Return the [x, y] coordinate for the center point of the cell that contains the specified text.  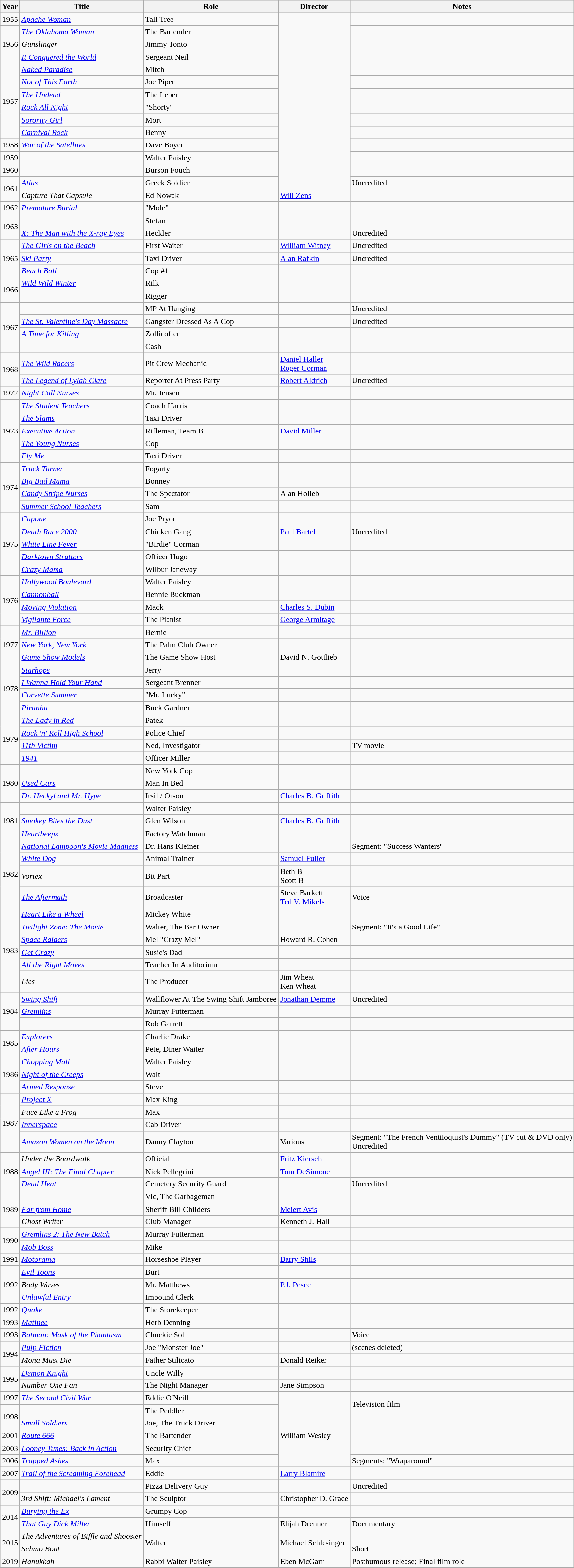
Beach Ball [82, 271]
Various [314, 1141]
Steve BarkettTed V. Mikels [314, 897]
Schmo Boat [82, 1549]
Unlawful Entry [82, 1297]
That Guy Dick Miller [82, 1524]
Bernie [211, 632]
Security Chief [211, 1448]
Heckler [211, 233]
Mel "Crazy Mel" [211, 939]
Mob Boss [82, 1247]
Body Waves [82, 1285]
Jim WheatKen Wheat [314, 981]
Ned, Investigator [211, 745]
William Witney [314, 246]
"Mr. Lucky" [211, 695]
Burson Fouch [211, 170]
Big Bad Mama [82, 481]
Twilight Zone: The Movie [82, 927]
2001 [10, 1436]
Candy Stripe Nurses [82, 494]
Nick Pellegrini [211, 1171]
Carnival Rock [82, 132]
Ghost Writer [82, 1222]
The St. Valentine's Day Massacre [82, 321]
2015 [10, 1543]
The Night Manager [211, 1385]
Bonney [211, 481]
1968 [10, 370]
Officer Hugo [211, 557]
Glen Wilson [211, 821]
1955 [10, 19]
Batman: Mask of the Phantasm [82, 1335]
1989 [10, 1209]
Mickey White [211, 914]
Jerry [211, 670]
Barry Shils [314, 1259]
Night Call Nurses [82, 393]
Bennie Buckman [211, 595]
1966 [10, 290]
Sergeant Brenner [211, 682]
Motorama [82, 1259]
David N. Gottlieb [314, 657]
Space Raiders [82, 939]
Explorers [82, 1037]
Eddie [211, 1473]
1995 [10, 1379]
The Undead [82, 95]
Walter [211, 1543]
Donald Reiker [314, 1360]
1957 [10, 101]
Jane Simpson [314, 1385]
Joe, The Truck Driver [211, 1423]
Broadcaster [211, 897]
Director [314, 7]
Sorority Girl [82, 120]
1975 [10, 544]
Teacher In Auditorium [211, 965]
Smokey Bites the Dust [82, 821]
1985 [10, 1043]
Get Crazy [82, 952]
"Mole" [211, 208]
Bit Part [211, 876]
Dead Heat [82, 1184]
Armed Response [82, 1087]
Hanukkah [82, 1561]
The Game Show Host [211, 657]
Angel III: The Final Chapter [82, 1171]
Eben McGarr [314, 1561]
Game Show Models [82, 657]
Dr. Hans Kleiner [211, 846]
Documentary [462, 1524]
Charlie Drake [211, 1037]
The Leper [211, 95]
The Legend of Lylah Clare [82, 381]
Mort [211, 120]
Joe "Monster Joe" [211, 1347]
Samuel Fuller [314, 859]
Amazon Women on the Moon [82, 1141]
Heartbeeps [82, 834]
Swing Shift [82, 999]
1965 [10, 258]
Cop [211, 443]
Cemetery Security Guard [211, 1184]
Ski Party [82, 258]
Robert Aldrich [314, 381]
George Armitage [314, 620]
Cop #1 [211, 271]
3rd Shift: Michael's Lament [82, 1499]
Michael Schlesinger [314, 1543]
Mr. Jensen [211, 393]
Will Zens [314, 195]
Dr. Heckyl and Mr. Hype [82, 796]
Rilk [211, 283]
The Storekeeper [211, 1310]
Max King [211, 1099]
1956 [10, 44]
Fogarty [211, 469]
1987 [10, 1123]
Fritz Kiersch [314, 1159]
Tall Tree [211, 19]
Route 666 [82, 1436]
Kenneth J. Hall [314, 1222]
Lies [82, 981]
Mitch [211, 69]
Cab Driver [211, 1125]
Himself [211, 1524]
Matinee [82, 1322]
Segments: "Wraparound" [462, 1461]
Rifleman, Team B [211, 431]
Steve [211, 1087]
2006 [10, 1461]
Segment: "Success Wanters" [462, 846]
Innerspace [82, 1125]
Gremlins 2: The New Batch [82, 1234]
1967 [10, 327]
Rock 'n' Roll High School [82, 733]
Capone [82, 519]
Elijah Drenner [314, 1524]
Mack [211, 607]
Mr. Matthews [211, 1285]
Television film [462, 1404]
Daniel HallerRoger Corman [314, 363]
Christopher D. Grace [314, 1499]
"Shorty" [211, 107]
Susie's Dad [211, 952]
"Birdie" Corman [211, 544]
National Lampoon's Movie Madness [82, 846]
The Adventures of Biffle and Shooster [82, 1536]
Mike [211, 1247]
Walt [211, 1074]
Corvette Summer [82, 695]
TV movie [462, 745]
Jonathan Demme [314, 999]
1976 [10, 601]
Executive Action [82, 431]
1984 [10, 1011]
Rigger [211, 296]
The Girls on the Beach [82, 246]
1960 [10, 170]
1980 [10, 783]
A Time for Killing [82, 334]
The Aftermath [82, 897]
1977 [10, 645]
1974 [10, 487]
Zollicoffer [211, 334]
Pizza Delivery Guy [211, 1486]
Not of This Earth [82, 82]
Tom DeSimone [314, 1171]
The Producer [211, 981]
1961 [10, 189]
Chuckie Sol [211, 1335]
1998 [10, 1417]
Short [462, 1549]
New York, New York [82, 645]
Official [211, 1159]
Year [10, 7]
1988 [10, 1171]
Herb Denning [211, 1322]
Dave Boyer [211, 145]
1994 [10, 1354]
The Wild Racers [82, 363]
1982 [10, 874]
Rabbi Walter Paisley [211, 1561]
Naked Paradise [82, 69]
The Sculptor [211, 1499]
Used Cars [82, 783]
Paul Bartel [314, 531]
Impound Clerk [211, 1297]
Man In Bed [211, 783]
Quake [82, 1310]
Truck Turner [82, 469]
Burying the Ex [82, 1511]
Chopping Mall [82, 1062]
The Oklahoma Woman [82, 32]
Title [82, 7]
Sergeant Neil [211, 57]
Pit Crew Mechanic [211, 363]
David Miller [314, 431]
Horseshoe Player [211, 1259]
Mona Must Die [82, 1360]
1983 [10, 950]
1958 [10, 145]
Vortex [82, 876]
Gangster Dressed As A Cop [211, 321]
The Palm Club Owner [211, 645]
William Wesley [314, 1436]
Gunslinger [82, 44]
Demon Knight [82, 1373]
1979 [10, 739]
White Dog [82, 859]
White Line Fever [82, 544]
Premature Burial [82, 208]
2019 [10, 1561]
After Hours [82, 1049]
Apache Woman [82, 19]
Uncle Willy [211, 1373]
Vic, The Garbageman [211, 1196]
Fly Me [82, 456]
Darktown Strutters [82, 557]
Starhops [82, 670]
Officer Miller [211, 758]
Greek Soldier [211, 183]
MP At Hanging [211, 309]
1973 [10, 431]
Sheriff Bill Childers [211, 1209]
I Wanna Hold Your Hand [82, 682]
Capture That Capsule [82, 195]
1991 [10, 1259]
Larry Blamire [314, 1473]
Beth BScott B [314, 876]
11th Victim [82, 745]
War of the Satellites [82, 145]
Coach Harris [211, 406]
Grumpy Cop [211, 1511]
The Pianist [211, 620]
Crazy Mama [82, 569]
2007 [10, 1473]
Looney Tunes: Back in Action [82, 1448]
Heart Like a Wheel [82, 914]
Alan Holleb [314, 494]
Evil Toons [82, 1272]
2014 [10, 1517]
Walter, The Bar Owner [211, 927]
Notes [462, 7]
P.J. Pesce [314, 1285]
The Spectator [211, 494]
Club Manager [211, 1222]
Ed Nowak [211, 195]
Patek [211, 720]
Burt [211, 1272]
Project X [82, 1099]
The Young Nurses [82, 443]
1959 [10, 158]
2003 [10, 1448]
Meiert Avis [314, 1209]
Atlas [82, 183]
Eddie O'Neill [211, 1398]
It Conquered the World [82, 57]
1941 [82, 758]
Number One Fan [82, 1385]
1972 [10, 393]
Moving Violation [82, 607]
Chicken Gang [211, 531]
Vigilante Force [82, 620]
1997 [10, 1398]
Summer School Teachers [82, 506]
Far from Home [82, 1209]
Benny [211, 132]
(scenes deleted) [462, 1347]
Howard R. Cohen [314, 939]
Animal Trainer [211, 859]
Segment: "The French Ventiloquist's Dummy" (TV cut & DVD only)Uncredited [462, 1141]
The Second Civil War [82, 1398]
Reporter At Press Party [211, 381]
Danny Clayton [211, 1141]
1962 [10, 208]
Small Soldiers [82, 1423]
Jimmy Tonto [211, 44]
2009 [10, 1492]
Stefan [211, 221]
Trail of the Screaming Forehead [82, 1473]
1990 [10, 1241]
Factory Watchman [211, 834]
The Peddler [211, 1410]
Charles S. Dubin [314, 607]
Irsil / Orson [211, 796]
Sam [211, 506]
Rock All Night [82, 107]
Cash [211, 346]
1981 [10, 821]
Father Stilicato [211, 1360]
All the Right Moves [82, 965]
Cannonball [82, 595]
Joe Pryor [211, 519]
Hollywood Boulevard [82, 582]
New York Cop [211, 771]
Pete, Diner Waiter [211, 1049]
Trapped Ashes [82, 1461]
Pulp Fiction [82, 1347]
Piranha [82, 708]
Face Like a Frog [82, 1112]
X: The Man with the X-ray Eyes [82, 233]
Death Race 2000 [82, 531]
Rob Garrett [211, 1024]
Alan Rafkin [314, 258]
Gremlins [82, 1011]
Police Chief [211, 733]
The Slams [82, 418]
Wild Wild Winter [82, 283]
Wallflower At The Swing Shift Jamboree [211, 999]
The Lady in Red [82, 720]
The Student Teachers [82, 406]
Joe Piper [211, 82]
1978 [10, 689]
Buck Gardner [211, 708]
Segment: "It's a Good Life" [462, 927]
Wilbur Janeway [211, 569]
Role [211, 7]
1986 [10, 1074]
Mr. Billion [82, 632]
1963 [10, 227]
Night of the Creeps [82, 1074]
First Waiter [211, 246]
Under the Boardwalk [82, 1159]
Posthumous release; Final film role [462, 1561]
